Extract the (X, Y) coordinate from the center of the cell holding the provided text.  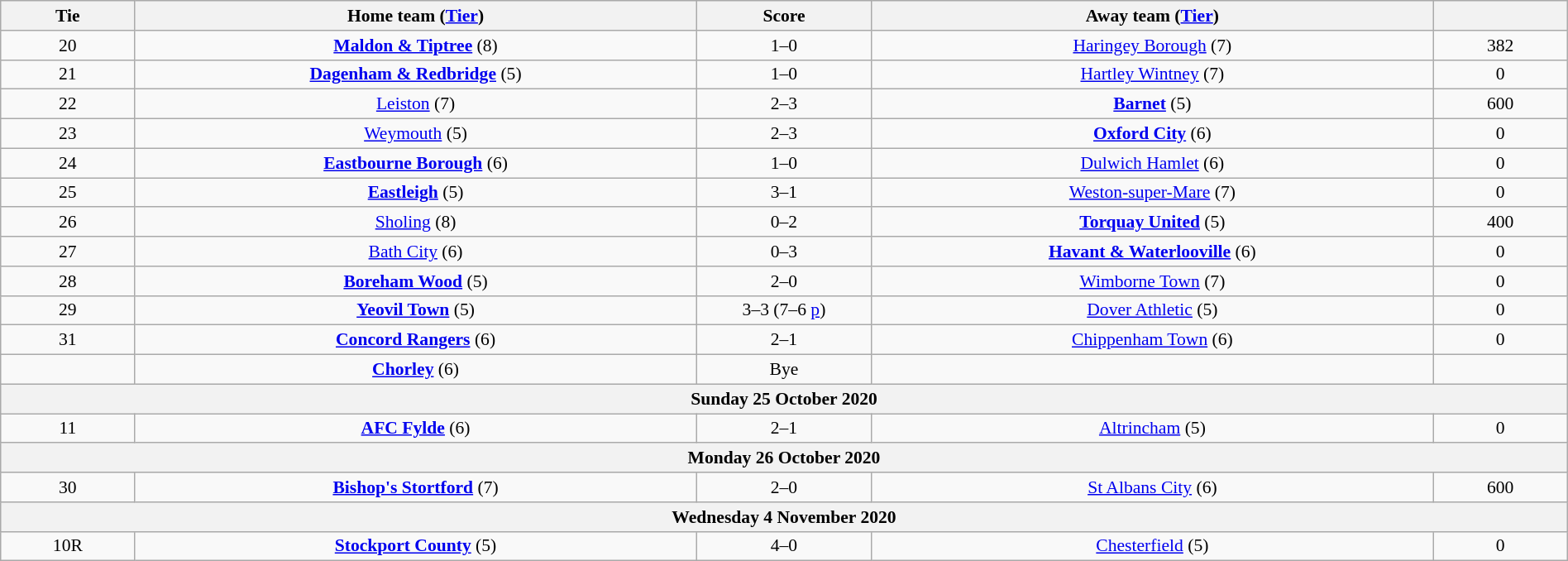
Oxford City (6) (1153, 134)
Hartley Wintney (7) (1153, 74)
Bath City (6) (415, 252)
382 (1500, 46)
Boreham Wood (5) (415, 281)
23 (68, 134)
Eastbourne Borough (6) (415, 163)
Leiston (7) (415, 104)
26 (68, 223)
Barnet (5) (1153, 104)
AFC Fylde (6) (415, 429)
Home team (Tier) (415, 16)
Wednesday 4 November 2020 (784, 517)
St Albans City (6) (1153, 487)
30 (68, 487)
Chesterfield (5) (1153, 546)
22 (68, 104)
Weymouth (5) (415, 134)
Dover Athletic (5) (1153, 310)
3–3 (7–6 p) (784, 310)
Dagenham & Redbridge (5) (415, 74)
Torquay United (5) (1153, 223)
Stockport County (5) (415, 546)
Chippenham Town (6) (1153, 340)
31 (68, 340)
Score (784, 16)
Maldon & Tiptree (8) (415, 46)
Dulwich Hamlet (6) (1153, 163)
11 (68, 429)
24 (68, 163)
Yeovil Town (5) (415, 310)
Weston-super-Mare (7) (1153, 193)
Bishop's Stortford (7) (415, 487)
20 (68, 46)
Away team (Tier) (1153, 16)
Sholing (8) (415, 223)
27 (68, 252)
4–0 (784, 546)
Haringey Borough (7) (1153, 46)
Altrincham (5) (1153, 429)
Sunday 25 October 2020 (784, 399)
0–3 (784, 252)
Chorley (6) (415, 370)
Monday 26 October 2020 (784, 458)
Bye (784, 370)
28 (68, 281)
3–1 (784, 193)
Eastleigh (5) (415, 193)
25 (68, 193)
400 (1500, 223)
Wimborne Town (7) (1153, 281)
Tie (68, 16)
0–2 (784, 223)
Concord Rangers (6) (415, 340)
21 (68, 74)
Havant & Waterlooville (6) (1153, 252)
10R (68, 546)
29 (68, 310)
